Identify which cell holds the provided text, then report its [x, y] central coordinate. 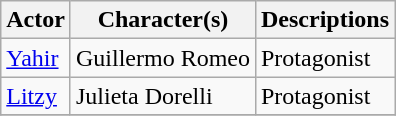
Descriptions [324, 20]
Actor [36, 20]
Yahir [36, 58]
Guillermo Romeo [162, 58]
Julieta Dorelli [162, 96]
Litzy [36, 96]
Character(s) [162, 20]
